Provide the [X, Y] coordinate of the cell's center where the given text is located.  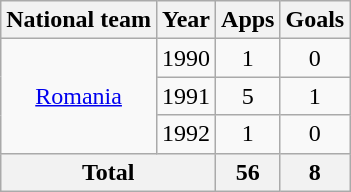
1990 [186, 58]
8 [315, 172]
1991 [186, 96]
1992 [186, 134]
5 [248, 96]
Apps [248, 20]
56 [248, 172]
National team [79, 20]
Goals [315, 20]
Total [108, 172]
Year [186, 20]
Romania [79, 96]
